Provide the [x, y] coordinate of the cell's center where the given text is located.  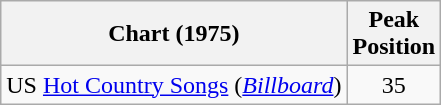
35 [394, 85]
PeakPosition [394, 34]
US Hot Country Songs (Billboard) [174, 85]
Chart (1975) [174, 34]
